Pinpoint the cell where the given text exists, returning its [X, Y] midpoint coordinate. 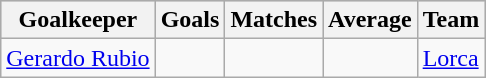
Goals [190, 20]
Average [370, 20]
Goalkeeper [78, 20]
Gerardo Rubio [78, 58]
Team [451, 20]
Lorca [451, 58]
Matches [274, 20]
